Output the [X, Y] coordinate of the center of the cell containing the given text.  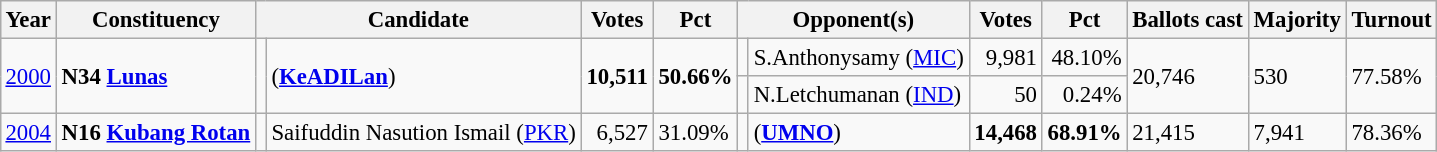
N16 Kubang Rotan [156, 133]
Constituency [156, 20]
Turnout [1392, 20]
2000 [28, 76]
78.36% [1392, 133]
530 [1297, 76]
7,941 [1297, 133]
50 [1006, 95]
S.Anthonysamy (MIC) [858, 57]
14,468 [1006, 133]
Ballots cast [1188, 20]
Opponent(s) [854, 20]
21,415 [1188, 133]
N.Letchumanan (IND) [858, 95]
(UMNO) [858, 133]
Saifuddin Nasution Ismail (PKR) [424, 133]
Majority [1297, 20]
N34 Lunas [156, 76]
2004 [28, 133]
Candidate [419, 20]
6,527 [617, 133]
0.24% [1084, 95]
Year [28, 20]
10,511 [617, 76]
48.10% [1084, 57]
(KeADILan) [424, 76]
20,746 [1188, 76]
9,981 [1006, 57]
77.58% [1392, 76]
31.09% [696, 133]
50.66% [696, 76]
68.91% [1084, 133]
